Identify which cell holds the provided text, then report its (X, Y) central coordinate. 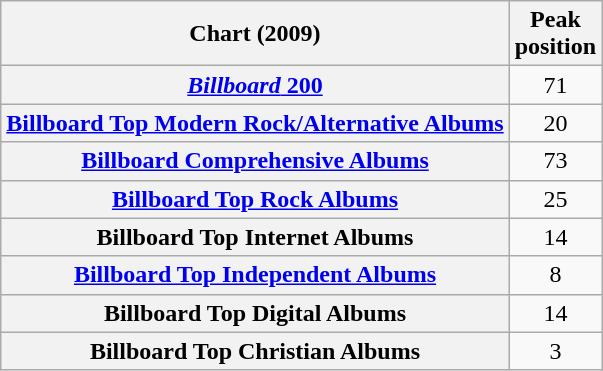
71 (555, 85)
Chart (2009) (255, 34)
Billboard Top Independent Albums (255, 275)
Billboard 200 (255, 85)
20 (555, 123)
Peakposition (555, 34)
Billboard Top Christian Albums (255, 351)
3 (555, 351)
73 (555, 161)
Billboard Top Internet Albums (255, 237)
Billboard Comprehensive Albums (255, 161)
Billboard Top Modern Rock/Alternative Albums (255, 123)
Billboard Top Rock Albums (255, 199)
Billboard Top Digital Albums (255, 313)
8 (555, 275)
25 (555, 199)
